Locate the cell with the specified text and output its [X, Y] center coordinate. 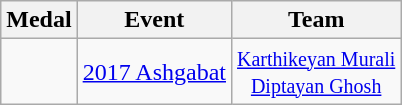
Karthikeyan MuraliDiptayan Ghosh [316, 72]
Event [154, 20]
Team [316, 20]
2017 Ashgabat [154, 72]
Medal [39, 20]
